Find where the given text appears and provide that cell's center as (X, Y) coordinate. 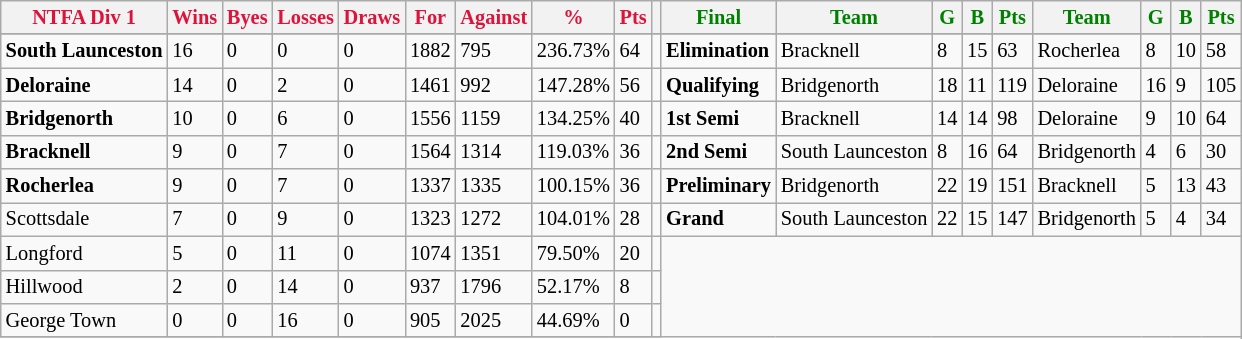
Hillwood (84, 287)
63 (1012, 51)
56 (634, 85)
1st Semi (718, 118)
Draws (372, 17)
52.17% (574, 287)
1351 (494, 253)
236.73% (574, 51)
Elimination (718, 51)
1556 (430, 118)
795 (494, 51)
NTFA Div 1 (84, 17)
1272 (494, 219)
147 (1012, 219)
937 (430, 287)
1159 (494, 118)
Final (718, 17)
18 (947, 85)
Byes (247, 17)
George Town (84, 320)
For (430, 17)
104.01% (574, 219)
34 (1221, 219)
43 (1221, 186)
13 (1186, 186)
30 (1221, 152)
2025 (494, 320)
1337 (430, 186)
1796 (494, 287)
Scottsdale (84, 219)
Wins (194, 17)
58 (1221, 51)
98 (1012, 118)
992 (494, 85)
Grand (718, 219)
40 (634, 118)
147.28% (574, 85)
1335 (494, 186)
79.50% (574, 253)
% (574, 17)
44.69% (574, 320)
1564 (430, 152)
1882 (430, 51)
134.25% (574, 118)
119 (1012, 85)
100.15% (574, 186)
28 (634, 219)
1314 (494, 152)
20 (634, 253)
Preliminary (718, 186)
Qualifying (718, 85)
1461 (430, 85)
19 (977, 186)
Against (494, 17)
1074 (430, 253)
119.03% (574, 152)
Longford (84, 253)
151 (1012, 186)
Losses (305, 17)
2nd Semi (718, 152)
905 (430, 320)
105 (1221, 85)
1323 (430, 219)
